Capture the cell that displays the provided text and extract its [X, Y] central coordinate. 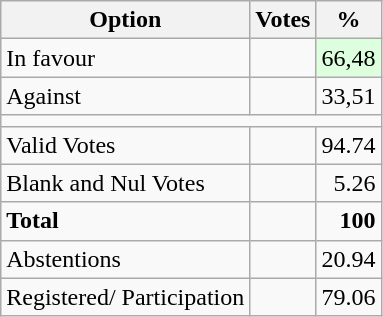
In favour [126, 58]
Blank and Nul Votes [126, 183]
66,48 [348, 58]
Abstentions [126, 259]
Option [126, 20]
Registered/ Participation [126, 297]
% [348, 20]
Votes [283, 20]
100 [348, 221]
Total [126, 221]
5.26 [348, 183]
20.94 [348, 259]
Valid Votes [126, 145]
33,51 [348, 96]
Against [126, 96]
79.06 [348, 297]
94.74 [348, 145]
